Detect which cell encompasses the target text, then output its [X, Y] center coordinate. 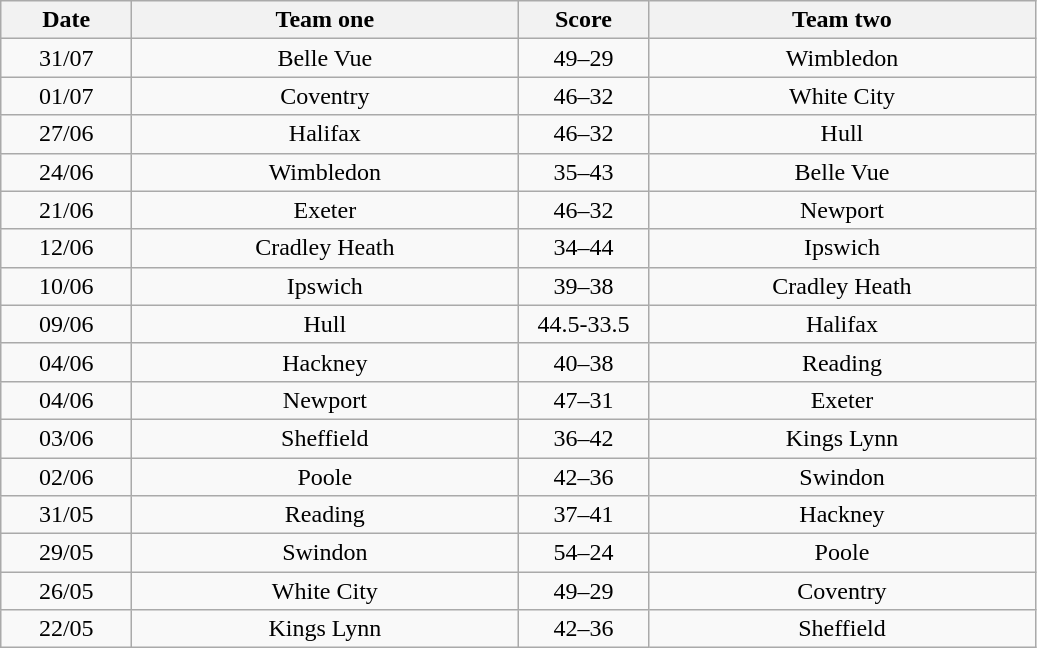
44.5-33.5 [584, 324]
21/06 [66, 210]
27/06 [66, 134]
54–24 [584, 553]
12/06 [66, 248]
Team two [842, 20]
47–31 [584, 400]
29/05 [66, 553]
31/05 [66, 515]
Date [66, 20]
10/06 [66, 286]
24/06 [66, 172]
Score [584, 20]
26/05 [66, 591]
40–38 [584, 362]
02/06 [66, 477]
01/07 [66, 96]
Team one [325, 20]
34–44 [584, 248]
35–43 [584, 172]
22/05 [66, 629]
09/06 [66, 324]
36–42 [584, 438]
31/07 [66, 58]
03/06 [66, 438]
39–38 [584, 286]
37–41 [584, 515]
